Pinpoint the cell where the given text exists, returning its [X, Y] midpoint coordinate. 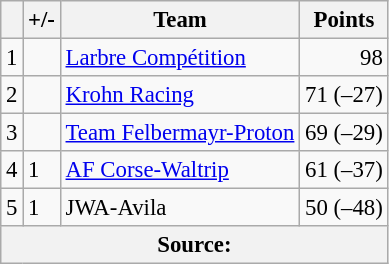
3 [12, 133]
Larbre Compétition [180, 58]
69 (–29) [344, 133]
Team [180, 20]
Team Felbermayr-Proton [180, 133]
98 [344, 58]
4 [12, 170]
61 (–37) [344, 170]
Krohn Racing [180, 95]
71 (–27) [344, 95]
AF Corse-Waltrip [180, 170]
2 [12, 95]
JWA-Avila [180, 208]
Source: [194, 245]
+/- [42, 20]
Points [344, 20]
50 (–48) [344, 208]
5 [12, 208]
